Output the (x, y) coordinate of the center of the cell containing the given text.  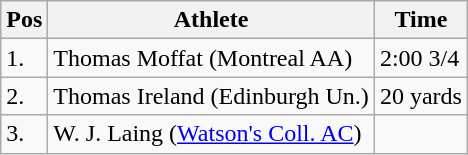
1. (24, 58)
Time (420, 20)
2. (24, 96)
W. J. Laing (Watson's Coll. AC) (212, 134)
Athlete (212, 20)
2:00 3/4 (420, 58)
Pos (24, 20)
Thomas Ireland (Edinburgh Un.) (212, 96)
20 yards (420, 96)
3. (24, 134)
Thomas Moffat (Montreal AA) (212, 58)
